For the text-containing cell, return its midpoint in (X, Y) coordinate format. 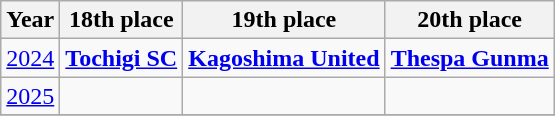
2024 (30, 58)
Tochigi SC (122, 58)
Kagoshima United (284, 58)
20th place (470, 20)
18th place (122, 20)
Year (30, 20)
19th place (284, 20)
Thespa Gunma (470, 58)
2025 (30, 96)
